Detect which cell encompasses the target text, then output its [X, Y] center coordinate. 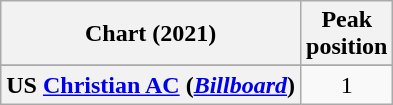
Peakposition [347, 34]
Chart (2021) [151, 34]
1 [347, 85]
US Christian AC (Billboard) [151, 85]
